For the text-containing cell, return its midpoint in (X, Y) coordinate format. 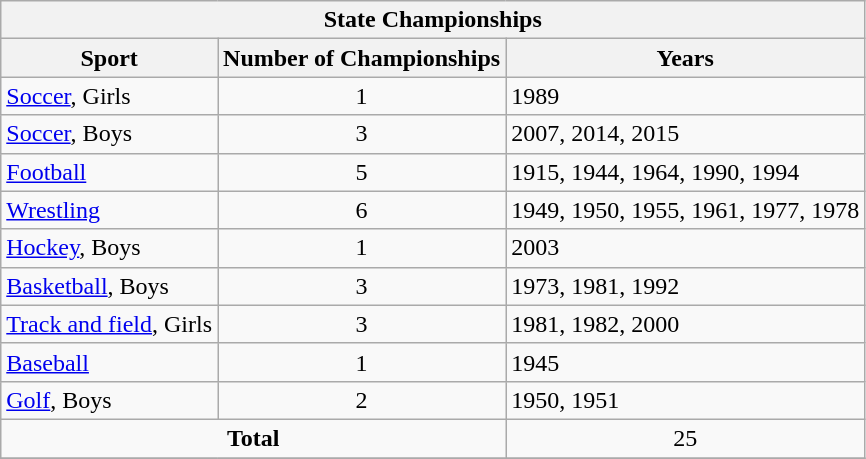
Football (110, 172)
2003 (686, 248)
Golf, Boys (110, 400)
Soccer, Boys (110, 134)
1949, 1950, 1955, 1961, 1977, 1978 (686, 210)
Total (254, 438)
1981, 1982, 2000 (686, 324)
5 (362, 172)
Sport (110, 58)
1945 (686, 362)
Baseball (110, 362)
Track and field, Girls (110, 324)
25 (686, 438)
1973, 1981, 1992 (686, 286)
Soccer, Girls (110, 96)
Wrestling (110, 210)
1989 (686, 96)
Hockey, Boys (110, 248)
Years (686, 58)
Number of Championships (362, 58)
1950, 1951 (686, 400)
2 (362, 400)
Basketball, Boys (110, 286)
6 (362, 210)
2007, 2014, 2015 (686, 134)
State Championships (433, 20)
1915, 1944, 1964, 1990, 1994 (686, 172)
